Find where the given text appears and provide that cell's center as [x, y] coordinate. 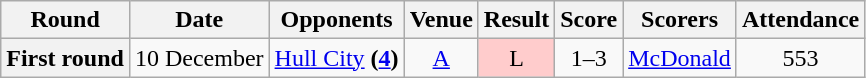
Date [199, 20]
553 [800, 58]
Result [516, 20]
10 December [199, 58]
First round [66, 58]
Venue [441, 20]
Opponents [336, 20]
Score [589, 20]
Scorers [680, 20]
A [441, 58]
Round [66, 20]
Attendance [800, 20]
L [516, 58]
McDonald [680, 58]
1–3 [589, 58]
Hull City (4) [336, 58]
